Provide the (x, y) coordinate of the cell's center where the given text is located.  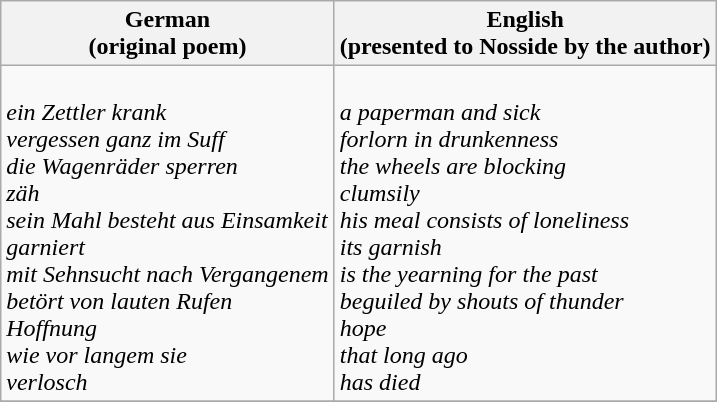
German(original poem) (168, 34)
English(presented to Nosside by the author) (525, 34)
